For the text-containing cell, return its midpoint in [x, y] coordinate format. 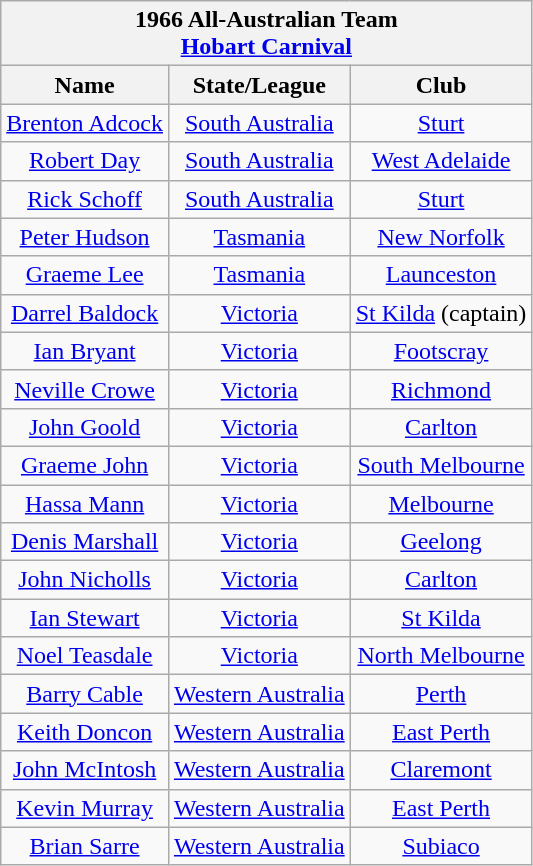
St Kilda (captain) [441, 313]
Melbourne [441, 503]
St Kilda [441, 618]
Darrel Baldock [85, 313]
Name [85, 85]
Noel Teasdale [85, 656]
South Melbourne [441, 465]
1966 All-Australian TeamHobart Carnival [266, 34]
Ian Stewart [85, 618]
John Nicholls [85, 580]
Robert Day [85, 161]
Club [441, 85]
Barry Cable [85, 694]
Brian Sarre [85, 846]
West Adelaide [441, 161]
John McIntosh [85, 770]
Denis Marshall [85, 542]
Hassa Mann [85, 503]
New Norfolk [441, 237]
Subiaco [441, 846]
Rick Schoff [85, 199]
State/League [259, 85]
Neville Crowe [85, 389]
Peter Hudson [85, 237]
John Goold [85, 427]
North Melbourne [441, 656]
Graeme Lee [85, 275]
Richmond [441, 389]
Launceston [441, 275]
Ian Bryant [85, 351]
Brenton Adcock [85, 123]
Footscray [441, 351]
Graeme John [85, 465]
Perth [441, 694]
Claremont [441, 770]
Kevin Murray [85, 808]
Keith Doncon [85, 732]
Geelong [441, 542]
